For the text-containing cell, return its midpoint in (x, y) coordinate format. 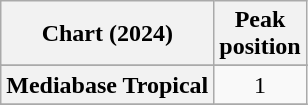
Peakposition (260, 34)
Mediabase Tropical (108, 85)
1 (260, 85)
Chart (2024) (108, 34)
